Locate the cell with the specified text and output its (x, y) center coordinate. 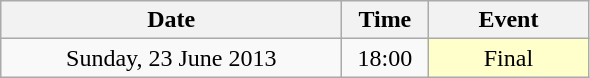
Event (508, 20)
Time (385, 20)
18:00 (385, 58)
Date (172, 20)
Sunday, 23 June 2013 (172, 58)
Final (508, 58)
